Return the (X, Y) coordinate for the center point of the cell that contains the specified text.  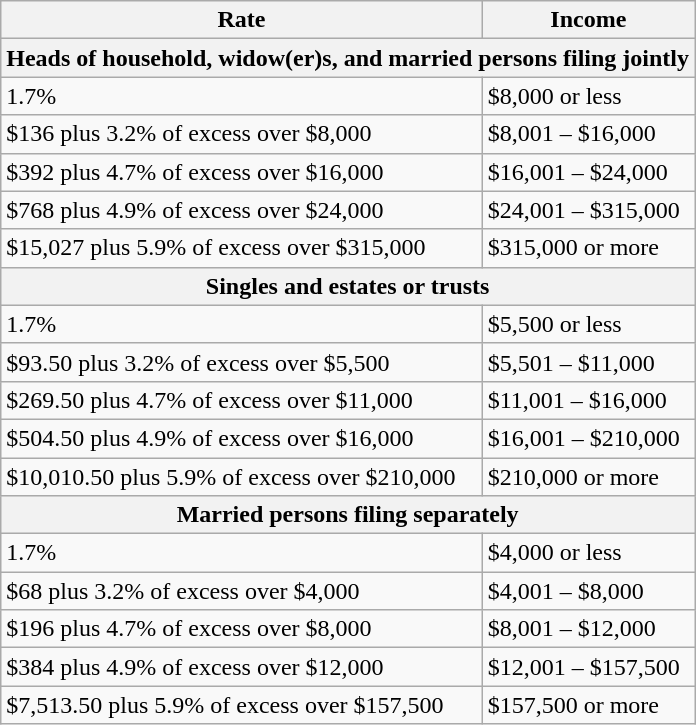
$10,010.50 plus 5.9% of excess over $210,000 (242, 477)
$4,000 or less (588, 553)
Married persons filing separately (348, 515)
$68 plus 3.2% of excess over $4,000 (242, 591)
$210,000 or more (588, 477)
$157,500 or more (588, 705)
Income (588, 20)
$15,027 plus 5.9% of excess over $315,000 (242, 248)
$5,500 or less (588, 324)
$269.50 plus 4.7% of excess over $11,000 (242, 400)
$16,001 – $24,000 (588, 172)
$16,001 – $210,000 (588, 438)
Heads of household, widow(er)s, and married persons filing jointly (348, 58)
$7,513.50 plus 5.9% of excess over $157,500 (242, 705)
$392 plus 4.7% of excess over $16,000 (242, 172)
$196 plus 4.7% of excess over $8,000 (242, 629)
$8,001 – $16,000 (588, 134)
$8,000 or less (588, 96)
$504.50 plus 4.9% of excess over $16,000 (242, 438)
$768 plus 4.9% of excess over $24,000 (242, 210)
$12,001 – $157,500 (588, 667)
$11,001 – $16,000 (588, 400)
$5,501 – $11,000 (588, 362)
$136 plus 3.2% of excess over $8,000 (242, 134)
$4,001 – $8,000 (588, 591)
Rate (242, 20)
$93.50 plus 3.2% of excess over $5,500 (242, 362)
Singles and estates or trusts (348, 286)
$384 plus 4.9% of excess over $12,000 (242, 667)
$8,001 – $12,000 (588, 629)
$24,001 – $315,000 (588, 210)
$315,000 or more (588, 248)
